Pinpoint the cell where the given text exists, returning its [x, y] midpoint coordinate. 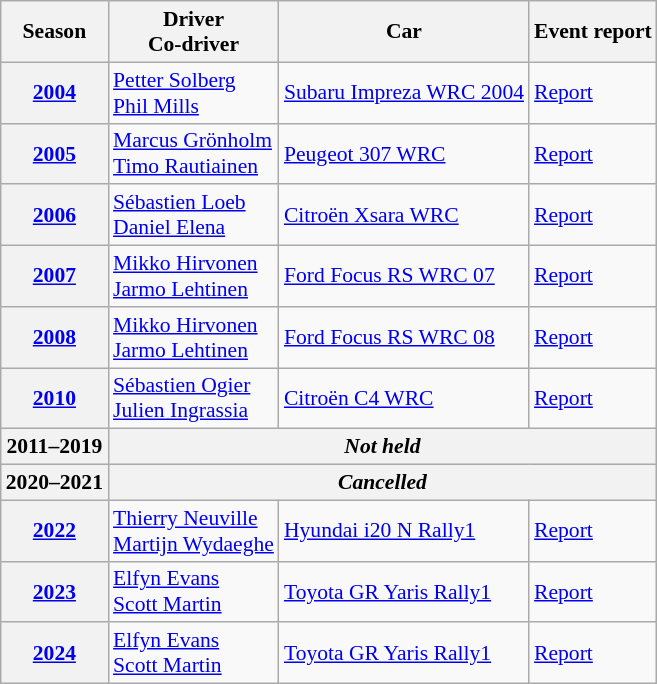
Subaru Impreza WRC 2004 [404, 92]
Ford Focus RS WRC 08 [404, 338]
Thierry Neuville Martijn Wydaeghe [194, 530]
DriverCo-driver [194, 32]
2011–2019 [54, 447]
2024 [54, 654]
Citroën C4 WRC [404, 398]
2010 [54, 398]
2007 [54, 276]
Ford Focus RS WRC 07 [404, 276]
Sébastien Loeb Daniel Elena [194, 216]
Cancelled [382, 483]
2022 [54, 530]
Car [404, 32]
Petter Solberg Phil Mills [194, 92]
2008 [54, 338]
2004 [54, 92]
Citroën Xsara WRC [404, 216]
Peugeot 307 WRC [404, 154]
Marcus Grönholm Timo Rautiainen [194, 154]
Not held [382, 447]
Event report [593, 32]
Hyundai i20 N Rally1 [404, 530]
Season [54, 32]
2023 [54, 592]
2006 [54, 216]
2020–2021 [54, 483]
Sébastien Ogier Julien Ingrassia [194, 398]
2005 [54, 154]
